Output the (x, y) coordinate of the center of the cell containing the given text.  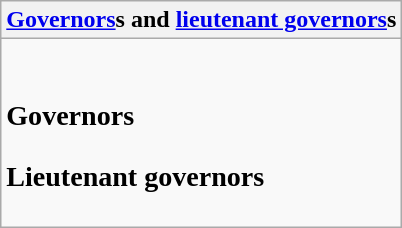
GovernorsLieutenant governors (202, 133)
Governorss and lieutenant governorss (202, 20)
